Capture the cell that displays the provided text and extract its [X, Y] central coordinate. 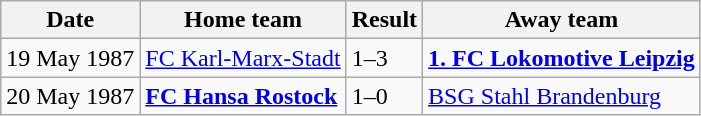
19 May 1987 [70, 58]
1–3 [384, 58]
Home team [243, 20]
1–0 [384, 96]
Away team [562, 20]
1. FC Lokomotive Leipzig [562, 58]
FC Karl-Marx-Stadt [243, 58]
20 May 1987 [70, 96]
FC Hansa Rostock [243, 96]
Result [384, 20]
Date [70, 20]
BSG Stahl Brandenburg [562, 96]
